Scan for the cell matching the given text and deliver its [x, y] coordinate at center. 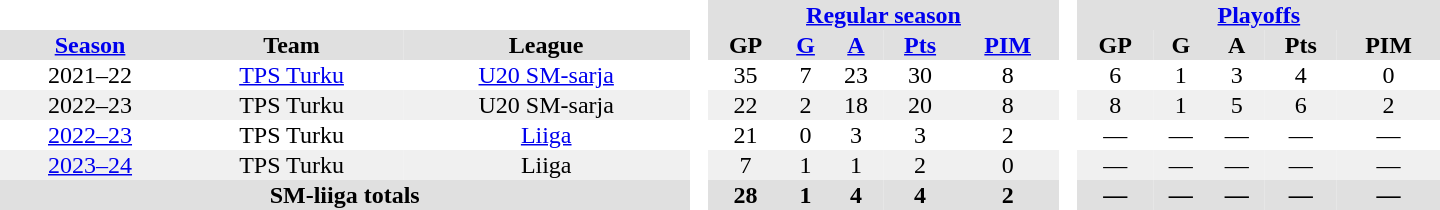
23 [856, 75]
2021–22 [90, 75]
18 [856, 105]
20 [920, 105]
28 [746, 195]
35 [746, 75]
Playoffs [1259, 15]
2023–24 [90, 165]
22 [746, 105]
30 [920, 75]
Regular season [884, 15]
Season [90, 45]
Team [292, 45]
League [546, 45]
5 [1237, 105]
21 [746, 135]
SM-liiga totals [344, 195]
